Return (x, y) of the center of cell containing provided text 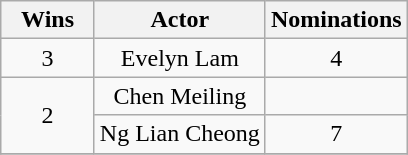
3 (48, 58)
Wins (48, 20)
Ng Lian Cheong (180, 134)
7 (336, 134)
Evelyn Lam (180, 58)
Nominations (336, 20)
Actor (180, 20)
4 (336, 58)
2 (48, 115)
Chen Meiling (180, 96)
